Extract the [X, Y] coordinate from the center of the cell holding the provided text.  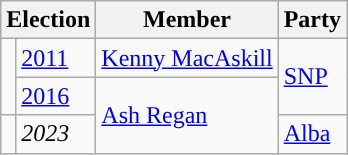
Kenny MacAskill [187, 58]
Election [48, 20]
2023 [56, 134]
Member [187, 20]
Alba [312, 134]
2016 [56, 96]
Ash Regan [187, 115]
Party [312, 20]
2011 [56, 58]
SNP [312, 77]
